Provide the (x, y) coordinate of the cell's center where the given text is located.  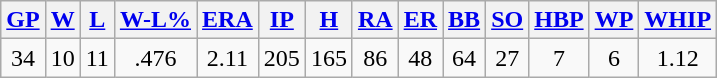
ER (420, 20)
GP (23, 20)
11 (97, 58)
WHIP (678, 20)
27 (508, 58)
RA (375, 20)
HBP (559, 20)
165 (328, 58)
64 (464, 58)
WP (614, 20)
34 (23, 58)
.476 (155, 58)
48 (420, 58)
BB (464, 20)
L (97, 20)
86 (375, 58)
W (62, 20)
10 (62, 58)
ERA (228, 20)
H (328, 20)
205 (282, 58)
SO (508, 20)
7 (559, 58)
1.12 (678, 58)
2.11 (228, 58)
IP (282, 20)
W-L% (155, 20)
6 (614, 58)
